Return the (X, Y) coordinate for the center point of the cell that contains the specified text.  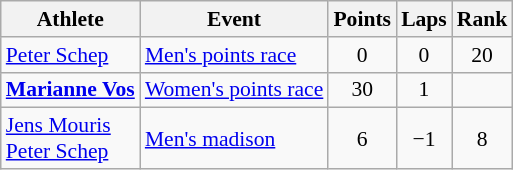
−1 (424, 138)
Rank (482, 19)
Event (234, 19)
Laps (424, 19)
6 (362, 138)
Women's points race (234, 90)
Athlete (70, 19)
Men's madison (234, 138)
30 (362, 90)
Marianne Vos (70, 90)
1 (424, 90)
Jens MourisPeter Schep (70, 138)
20 (482, 55)
Points (362, 19)
Peter Schep (70, 55)
Men's points race (234, 55)
8 (482, 138)
